Find where the given text appears and provide that cell's center as [x, y] coordinate. 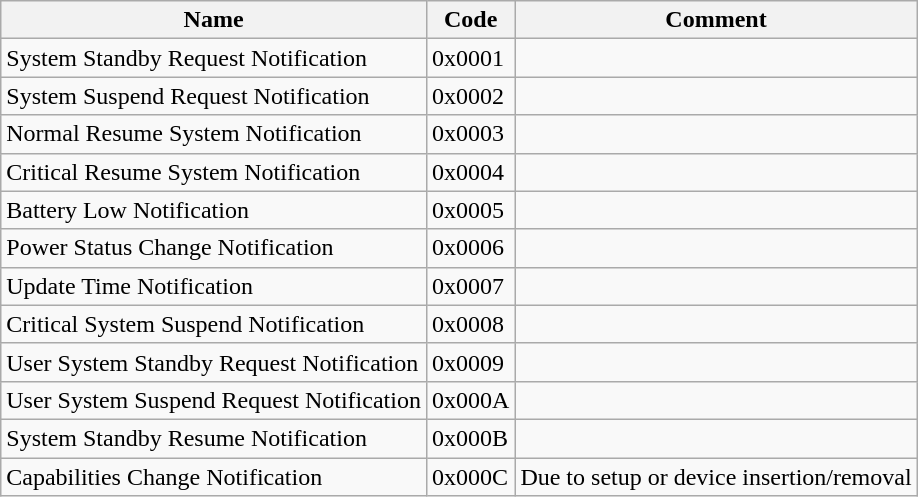
Critical Resume System Notification [214, 172]
0x0004 [470, 172]
System Suspend Request Notification [214, 96]
0x0009 [470, 362]
Power Status Change Notification [214, 248]
User System Standby Request Notification [214, 362]
0x000B [470, 438]
Comment [716, 20]
0x0003 [470, 134]
Code [470, 20]
0x000C [470, 477]
Update Time Notification [214, 286]
0x0001 [470, 58]
0x0002 [470, 96]
Critical System Suspend Notification [214, 324]
0x000A [470, 400]
Normal Resume System Notification [214, 134]
0x0005 [470, 210]
System Standby Resume Notification [214, 438]
0x0006 [470, 248]
Due to setup or device insertion/removal [716, 477]
0x0008 [470, 324]
Battery Low Notification [214, 210]
User System Suspend Request Notification [214, 400]
0x0007 [470, 286]
Name [214, 20]
System Standby Request Notification [214, 58]
Capabilities Change Notification [214, 477]
